Detect which cell encompasses the target text, then output its [x, y] center coordinate. 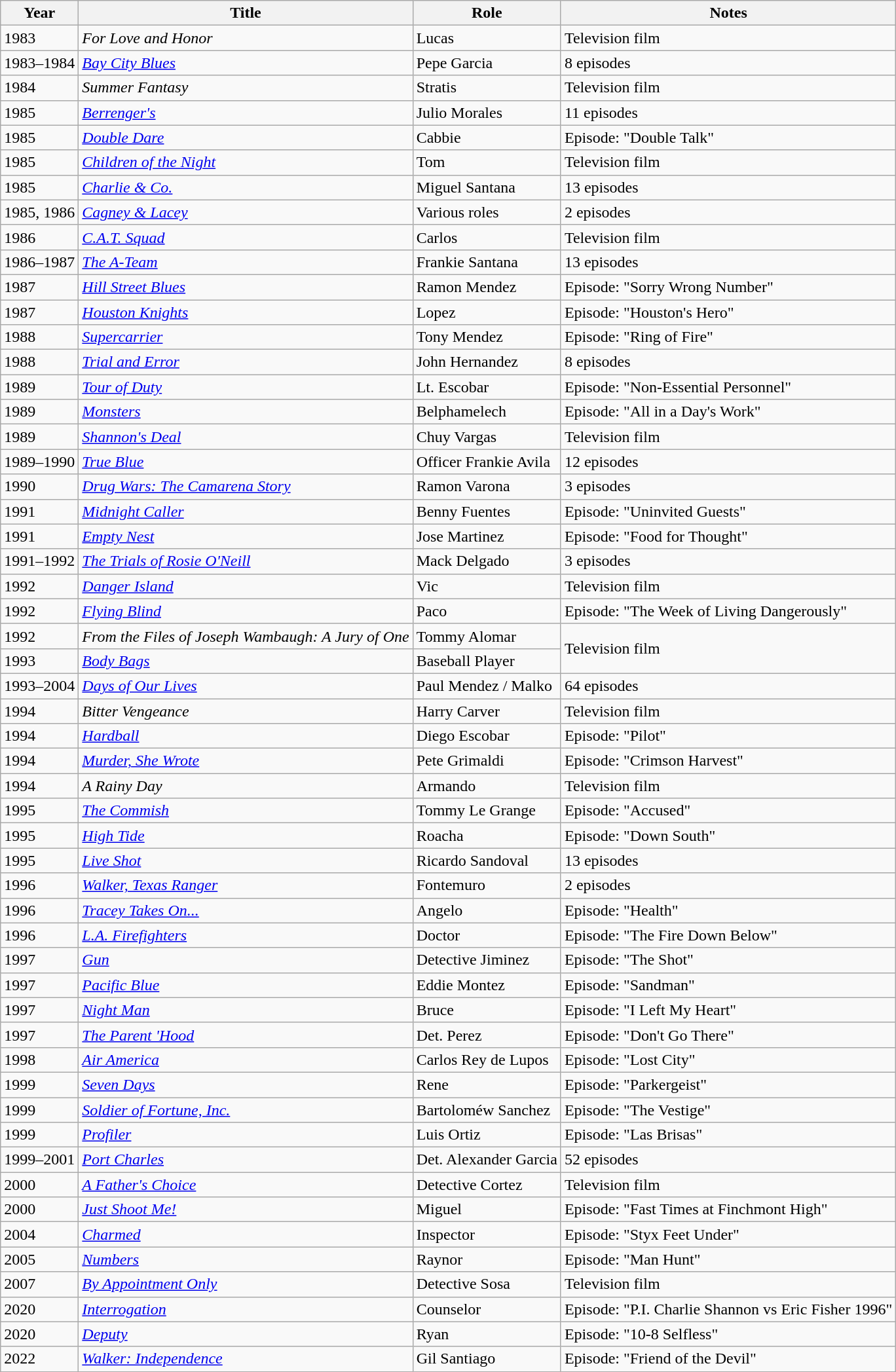
Episode: "Styx Feet Under" [728, 1234]
Supercarrier [246, 337]
Fontemuro [487, 885]
Episode: "Accused" [728, 811]
Episode: "Ring of Fire" [728, 337]
Tommy Alomar [487, 636]
Diego Escobar [487, 736]
Pacific Blue [246, 985]
Drug Wars: The Camarena Story [246, 487]
Various roles [487, 212]
1993 [39, 661]
Midnight Caller [246, 511]
Episode: "Friend of the Devil" [728, 1359]
A Rainy Day [246, 786]
Episode: "Non-Essential Personnel" [728, 387]
Carlos [487, 237]
Paul Mendez / Malko [487, 686]
Houston Knights [246, 312]
For Love and Honor [246, 38]
Ramon Mendez [487, 287]
1986 [39, 237]
Charmed [246, 1234]
Seven Days [246, 1085]
Days of Our Lives [246, 686]
The Parent 'Hood [246, 1035]
Tour of Duty [246, 387]
2007 [39, 1284]
Armando [487, 786]
Episode: "Houston's Hero" [728, 312]
By Appointment Only [246, 1284]
64 episodes [728, 686]
1986–1987 [39, 262]
Vic [487, 586]
Tony Mendez [487, 337]
12 episodes [728, 462]
Episode: "The Fire Down Below" [728, 935]
Monsters [246, 412]
C.A.T. Squad [246, 237]
Episode: "I Left My Heart" [728, 1010]
Doctor [487, 935]
Just Shoot Me! [246, 1210]
Detective Cortez [487, 1185]
L.A. Firefighters [246, 935]
Gil Santiago [487, 1359]
Interrogation [246, 1309]
1998 [39, 1060]
1991–1992 [39, 561]
Benny Fuentes [487, 511]
Summer Fantasy [246, 88]
The Trials of Rosie O'Neill [246, 561]
Bay City Blues [246, 63]
Gun [246, 960]
1985, 1986 [39, 212]
Episode: "Fast Times at Finchmont High" [728, 1210]
Episode: "Pilot" [728, 736]
Eddie Montez [487, 985]
11 episodes [728, 113]
Shannon's Deal [246, 437]
Det. Perez [487, 1035]
Hardball [246, 736]
52 episodes [728, 1160]
Inspector [487, 1234]
Tommy Le Grange [487, 811]
Episode: "Man Hunt" [728, 1259]
Body Bags [246, 661]
Mack Delgado [487, 561]
Raynor [487, 1259]
Miguel Santana [487, 187]
Roacha [487, 836]
John Hernandez [487, 362]
High Tide [246, 836]
Soldier of Fortune, Inc. [246, 1110]
Detective Sosa [487, 1284]
Episode: "Sorry Wrong Number" [728, 287]
Lucas [487, 38]
Cabbie [487, 138]
Lt. Escobar [487, 387]
Profiler [246, 1135]
Deputy [246, 1334]
Title [246, 13]
True Blue [246, 462]
The Commish [246, 811]
Berrenger's [246, 113]
Frankie Santana [487, 262]
Episode: "Parkergeist" [728, 1085]
1999–2001 [39, 1160]
Belphamelech [487, 412]
1993–2004 [39, 686]
A Father's Choice [246, 1185]
Carlos Rey de Lupos [487, 1060]
1983 [39, 38]
Walker: Independence [246, 1359]
Episode: "Double Talk" [728, 138]
Stratis [487, 88]
Luis Ortiz [487, 1135]
Episode: "The Vestige" [728, 1110]
Episode: "P.I. Charlie Shannon vs Eric Fisher 1996" [728, 1309]
Episode: "10-8 Selfless" [728, 1334]
Double Dare [246, 138]
Miguel [487, 1210]
Notes [728, 13]
Bartoloméw Sanchez [487, 1110]
1983–1984 [39, 63]
Port Charles [246, 1160]
The A-Team [246, 262]
Tracey Takes On... [246, 910]
Numbers [246, 1259]
Chuy Vargas [487, 437]
Danger Island [246, 586]
2005 [39, 1259]
Jose Martinez [487, 536]
Live Shot [246, 861]
Murder, She Wrote [246, 761]
Night Man [246, 1010]
Episode: "Don't Go There" [728, 1035]
Episode: "Lost City" [728, 1060]
Air America [246, 1060]
2004 [39, 1234]
Episode: "Health" [728, 910]
1989–1990 [39, 462]
Episode: "Down South" [728, 836]
From the Files of Joseph Wambaugh: A Jury of One [246, 636]
Episode: "Food for Thought" [728, 536]
Bruce [487, 1010]
Detective Jiminez [487, 960]
1990 [39, 487]
2022 [39, 1359]
Paco [487, 611]
Counselor [487, 1309]
Baseball Player [487, 661]
1984 [39, 88]
Episode: "Crimson Harvest" [728, 761]
Harry Carver [487, 711]
Episode: "Las Brisas" [728, 1135]
Officer Frankie Avila [487, 462]
Det. Alexander Garcia [487, 1160]
Episode: "Sandman" [728, 985]
Angelo [487, 910]
Pete Grimaldi [487, 761]
Flying Blind [246, 611]
Role [487, 13]
Tom [487, 162]
Cagney & Lacey [246, 212]
Trial and Error [246, 362]
Episode: "Uninvited Guests" [728, 511]
Year [39, 13]
Episode: "The Shot" [728, 960]
Julio Morales [487, 113]
Bitter Vengeance [246, 711]
Rene [487, 1085]
Hill Street Blues [246, 287]
Ricardo Sandoval [487, 861]
Walker, Texas Ranger [246, 885]
Ramon Varona [487, 487]
Lopez [487, 312]
Charlie & Co. [246, 187]
Children of the Night [246, 162]
Episode: "All in a Day's Work" [728, 412]
Ryan [487, 1334]
Empty Nest [246, 536]
Episode: "The Week of Living Dangerously" [728, 611]
Pepe Garcia [487, 63]
